Extract the [X, Y] coordinate from the center of the cell holding the provided text.  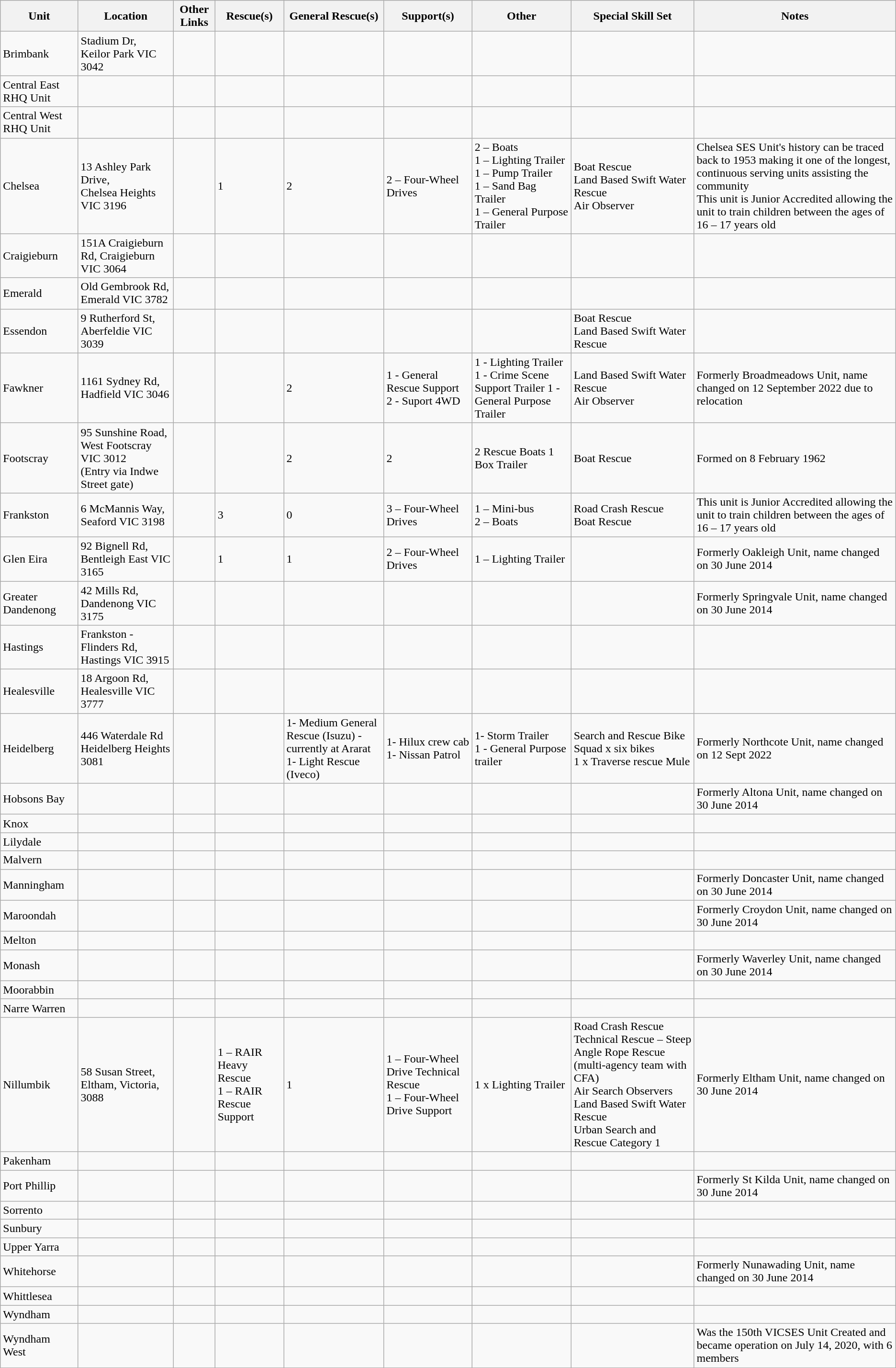
Footscray [39, 458]
13 Ashley Park Drive,Chelsea Heights VIC 3196 [125, 186]
18 Argoon Rd, Healesville VIC 3777 [125, 691]
Search and Rescue Bike Squad x six bikes1 x Traverse rescue Mule [633, 748]
Other Links [194, 16]
1- Medium General Rescue (Isuzu) - currently at Ararat1- Light Rescue (Iveco) [334, 748]
1 - Lighting Trailer1 - Crime Scene Support Trailer 1 - General Purpose Trailer [522, 388]
2 – Boats1 – Lighting Trailer1 – Pump Trailer1 – Sand Bag Trailer1 – General Purpose Trailer [522, 186]
Brimbank [39, 54]
Sorrento [39, 1210]
Other [522, 16]
1 x Lighting Trailer [522, 1084]
Formerly Nunawading Unit, name changed on 30 June 2014 [795, 1272]
Unit [39, 16]
2 Rescue Boats 1 Box Trailer [522, 458]
95 Sunshine Road,West Footscray VIC 3012(Entry via Indwe Street gate) [125, 458]
Glen Eira [39, 559]
Was the 150th VICSES Unit Created and became operation on July 14, 2020, with 6 members [795, 1345]
Notes [795, 16]
Chelsea [39, 186]
Frankston - Flinders Rd, Hastings VIC 3915 [125, 647]
Formerly Northcote Unit, name changed on 12 Sept 2022 [795, 748]
Wyndham West [39, 1345]
Melton [39, 940]
Location [125, 16]
Boat Rescue [633, 458]
Upper Yarra [39, 1247]
Boat RescueLand Based Swift Water RescueAir Observer [633, 186]
1 – Lighting Trailer [522, 559]
Pakenham [39, 1161]
Greater Dandenong [39, 603]
Moorabbin [39, 990]
Formerly Doncaster Unit, name changed on 30 June 2014 [795, 885]
Nillumbik [39, 1084]
Sunbury [39, 1229]
Central West RHQ Unit [39, 123]
1 – Mini-bus2 – Boats [522, 515]
1- Storm Trailer1 - General Purpose trailer [522, 748]
Healesville [39, 691]
Old Gembrook Rd, Emerald VIC 3782 [125, 293]
Formerly Altona Unit, name changed on 30 June 2014 [795, 799]
Boat RescueLand Based Swift Water Rescue [633, 331]
58 Susan Street, Eltham, Victoria, 3088 [125, 1084]
Port Phillip [39, 1186]
9 Rutherford St,Aberfeldie VIC 3039 [125, 331]
Formerly St Kilda Unit, name changed on 30 June 2014 [795, 1186]
3 – Four-Wheel Drives [428, 515]
Land Based Swift Water RescueAir Observer [633, 388]
This unit is Junior Accredited allowing the unit to train children between the ages of 16 – 17 years old [795, 515]
Essendon [39, 331]
Lilydale [39, 842]
1 – Four-Wheel Drive Technical Rescue1 – Four-Wheel Drive Support [428, 1084]
Road Crash RescueBoat Rescue [633, 515]
Rescue(s) [249, 16]
92 Bignell Rd,Bentleigh East VIC 3165 [125, 559]
Formerly Eltham Unit, name changed on 30 June 2014 [795, 1084]
Formerly Springvale Unit, name changed on 30 June 2014 [795, 603]
Support(s) [428, 16]
Formerly Waverley Unit, name changed on 30 June 2014 [795, 965]
0 [334, 515]
3 [249, 515]
Stadium Dr,Keilor Park VIC 3042 [125, 54]
151A Craigieburn Rd, Craigieburn VIC 3064 [125, 256]
Wyndham [39, 1314]
1- Hilux crew cab1- Nissan Patrol [428, 748]
Special Skill Set [633, 16]
Formed on 8 February 1962 [795, 458]
1 - General Rescue Support2 - Suport 4WD [428, 388]
Malvern [39, 860]
Whittlesea [39, 1296]
Knox [39, 824]
Fawkner [39, 388]
Manningham [39, 885]
Formerly Broadmeadows Unit, name changed on 12 September 2022 due to relocation [795, 388]
Monash [39, 965]
Formerly Oakleigh Unit, name changed on 30 June 2014 [795, 559]
Hobsons Bay [39, 799]
Formerly Croydon Unit, name changed on 30 June 2014 [795, 916]
Emerald [39, 293]
Central East RHQ Unit [39, 91]
6 McMannis Way,Seaford VIC 3198 [125, 515]
Narre Warren [39, 1008]
Whitehorse [39, 1272]
General Rescue(s) [334, 16]
Frankston [39, 515]
1 – RAIR Heavy Rescue1 – RAIR Rescue Support [249, 1084]
Heidelberg [39, 748]
1161 Sydney Rd, Hadfield VIC 3046 [125, 388]
446 Waterdale Rd Heidelberg Heights 3081 [125, 748]
Hastings [39, 647]
Craigieburn [39, 256]
Maroondah [39, 916]
42 Mills Rd,Dandenong VIC 3175 [125, 603]
